From the cell containing the given text, extract its center point as (x, y) coordinate. 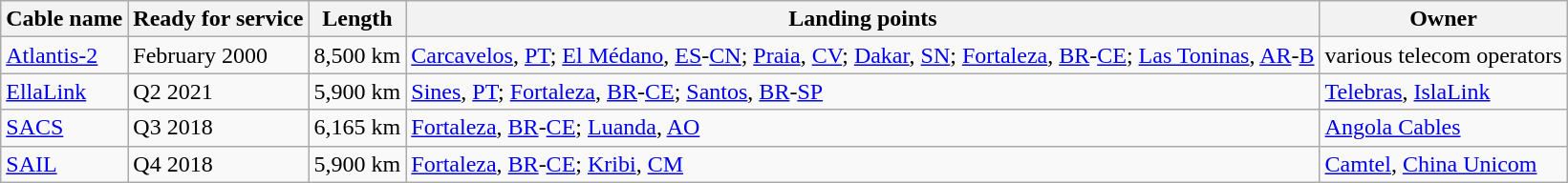
6,165 km (357, 128)
Telebras, IslaLink (1443, 91)
8,500 km (357, 55)
Ready for service (218, 19)
Fortaleza, BR-CE; Luanda, AO (863, 128)
SAIL (65, 164)
Owner (1443, 19)
Q4 2018 (218, 164)
EllaLink (65, 91)
SACS (65, 128)
Sines, PT; Fortaleza, BR-CE; Santos, BR-SP (863, 91)
Q3 2018 (218, 128)
Atlantis-2 (65, 55)
various telecom operators (1443, 55)
Cable name (65, 19)
February 2000 (218, 55)
Angola Cables (1443, 128)
Q2 2021 (218, 91)
Landing points (863, 19)
Carcavelos, PT; El Médano, ES-CN; Praia, CV; Dakar, SN; Fortaleza, BR-CE; Las Toninas, AR-B (863, 55)
Length (357, 19)
Fortaleza, BR-CE; Kribi, CM (863, 164)
Camtel, China Unicom (1443, 164)
